Return [X, Y] of the center of cell containing provided text 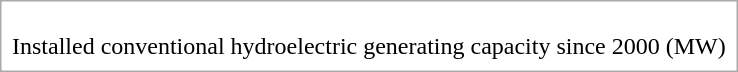
Installed conventional hydroelectric generating capacity since 2000 (MW) [370, 46]
